Search for the cell housing the specified text and yield its (X, Y) center coordinate. 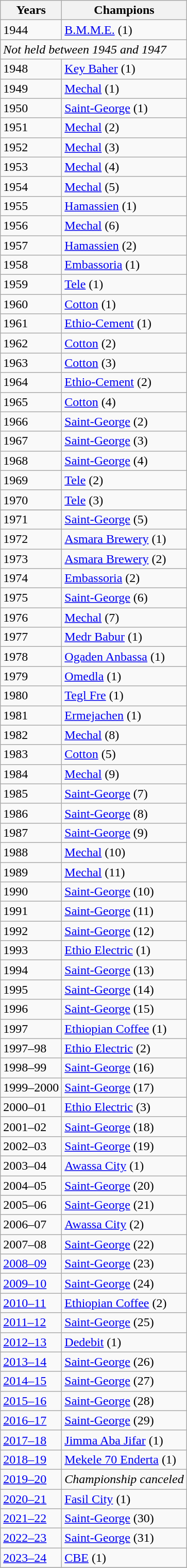
Years (31, 10)
Awassa City (1) (124, 1166)
Mekele 70 Enderta (1) (124, 1459)
2011–12 (31, 1323)
2023–24 (31, 1558)
2022–23 (31, 1538)
Saint-George (2) (124, 421)
Saint-George (26) (124, 1362)
1998–99 (31, 1068)
1965 (31, 402)
2012–13 (31, 1342)
Saint-George (15) (124, 1009)
2003–04 (31, 1166)
Saint-George (5) (124, 519)
Ermejachen (1) (124, 715)
1962 (31, 343)
1990 (31, 892)
Saint-George (13) (124, 970)
Cotton (1) (124, 304)
1975 (31, 598)
1997 (31, 1029)
1957 (31, 245)
1972 (31, 539)
1985 (31, 794)
Embassoria (2) (124, 578)
1963 (31, 363)
1987 (31, 833)
1964 (31, 382)
1960 (31, 304)
2009–10 (31, 1283)
1959 (31, 285)
2020–21 (31, 1499)
2010–11 (31, 1303)
1969 (31, 480)
2019–20 (31, 1479)
Saint-George (10) (124, 892)
1948 (31, 69)
1994 (31, 970)
1973 (31, 558)
1951 (31, 128)
Saint-George (7) (124, 794)
1982 (31, 735)
Mechal (10) (124, 852)
Dedebit (1) (124, 1342)
1992 (31, 931)
1977 (31, 637)
Saint-George (3) (124, 441)
Jimma Aba Jifar (1) (124, 1440)
1986 (31, 813)
1991 (31, 911)
1978 (31, 657)
2000–01 (31, 1107)
Ethio-Cement (1) (124, 324)
1999–2000 (31, 1087)
Saint-George (1) (124, 108)
Ethio Electric (2) (124, 1048)
Saint-George (6) (124, 598)
Tele (3) (124, 500)
Saint-George (25) (124, 1323)
1966 (31, 421)
2017–18 (31, 1440)
Not held between 1945 and 1947 (94, 49)
1984 (31, 774)
1952 (31, 147)
2007–08 (31, 1244)
1971 (31, 519)
1970 (31, 500)
2006–07 (31, 1225)
Saint-George (17) (124, 1087)
Saint-George (16) (124, 1068)
Mechal (4) (124, 167)
Ethio-Cement (2) (124, 382)
Tele (2) (124, 480)
2016–17 (31, 1420)
Saint-George (27) (124, 1381)
Mechal (5) (124, 186)
Key Baher (1) (124, 69)
1976 (31, 618)
Saint-George (20) (124, 1185)
Saint-George (21) (124, 1205)
Mechal (8) (124, 735)
Saint-George (22) (124, 1244)
Mechal (7) (124, 618)
Cotton (3) (124, 363)
2013–14 (31, 1362)
2015–16 (31, 1401)
Cotton (2) (124, 343)
Hamassien (2) (124, 245)
2018–19 (31, 1459)
2014–15 (31, 1381)
1944 (31, 30)
Mechal (1) (124, 89)
Hamassien (1) (124, 206)
1993 (31, 950)
Tele (1) (124, 285)
1956 (31, 225)
1988 (31, 852)
2001–02 (31, 1126)
Cotton (4) (124, 402)
Awassa City (2) (124, 1225)
Mechal (9) (124, 774)
1967 (31, 441)
1983 (31, 754)
Medr Babur (1) (124, 637)
2021–22 (31, 1519)
Asmara Brewery (1) (124, 539)
2002–03 (31, 1146)
1981 (31, 715)
Embassoria (1) (124, 265)
1996 (31, 1009)
Saint-George (28) (124, 1401)
Ogaden Anbassa (1) (124, 657)
B.M.M.E. (1) (124, 30)
1995 (31, 990)
Ethio Electric (3) (124, 1107)
Mechal (2) (124, 128)
1980 (31, 696)
1974 (31, 578)
1961 (31, 324)
2004–05 (31, 1185)
1958 (31, 265)
Saint-George (4) (124, 461)
Saint-George (19) (124, 1146)
Saint-George (31) (124, 1538)
Mechal (3) (124, 147)
Championship canceled (124, 1479)
CBE (1) (124, 1558)
1953 (31, 167)
1997–98 (31, 1048)
Cotton (5) (124, 754)
Saint-George (9) (124, 833)
1950 (31, 108)
Mechal (6) (124, 225)
1954 (31, 186)
Saint-George (14) (124, 990)
1949 (31, 89)
2008–09 (31, 1264)
1968 (31, 461)
Mechal (11) (124, 872)
Ethio Electric (1) (124, 950)
1955 (31, 206)
Saint-George (8) (124, 813)
Fasil City (1) (124, 1499)
Tegl Fre (1) (124, 696)
Asmara Brewery (2) (124, 558)
Saint-George (11) (124, 911)
1989 (31, 872)
Saint-George (29) (124, 1420)
Saint-George (30) (124, 1519)
2005–06 (31, 1205)
Ethiopian Coffee (2) (124, 1303)
Saint-George (18) (124, 1126)
Omedla (1) (124, 676)
Ethiopian Coffee (1) (124, 1029)
Saint-George (12) (124, 931)
Saint-George (23) (124, 1264)
Champions (124, 10)
Saint-George (24) (124, 1283)
1979 (31, 676)
